Return (x, y) of the center of cell containing provided text 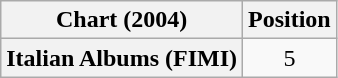
Italian Albums (FIMI) (122, 58)
5 (290, 58)
Position (290, 20)
Chart (2004) (122, 20)
